Scan for the cell matching the given text and deliver its (x, y) coordinate at center. 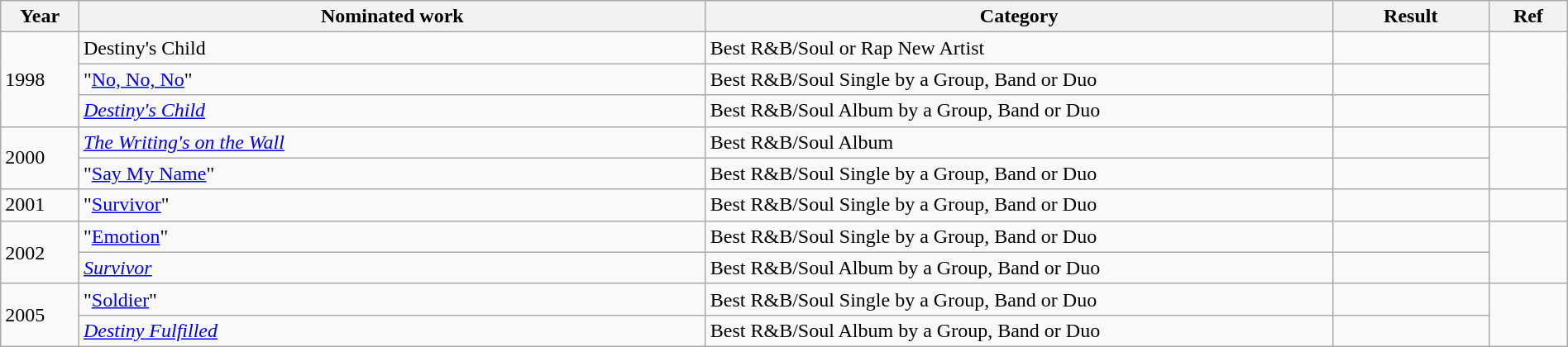
Result (1411, 17)
Best R&B/Soul or Rap New Artist (1019, 48)
Ref (1528, 17)
2000 (40, 158)
Destiny Fulfilled (392, 330)
"Soldier" (392, 299)
2002 (40, 252)
"Emotion" (392, 236)
Category (1019, 17)
2005 (40, 315)
Year (40, 17)
1998 (40, 79)
2001 (40, 205)
Best R&B/Soul Album (1019, 142)
"Say My Name" (392, 173)
Nominated work (392, 17)
The Writing's on the Wall (392, 142)
Survivor (392, 268)
"Survivor" (392, 205)
"No, No, No" (392, 79)
